Scan for the cell matching the given text and deliver its [X, Y] coordinate at center. 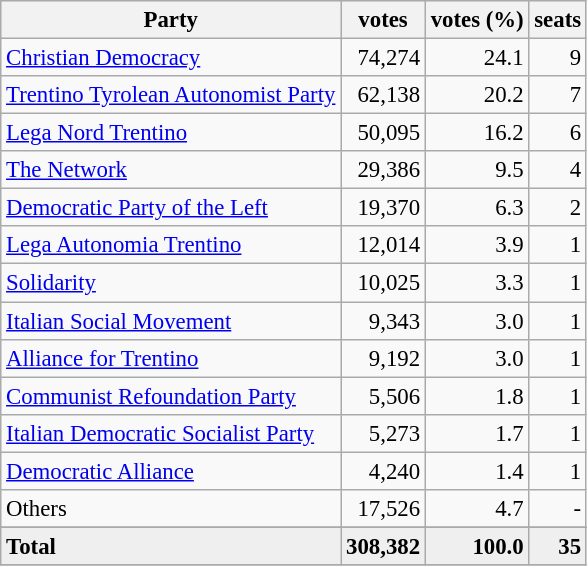
5,506 [384, 396]
29,386 [384, 170]
Alliance for Trentino [171, 358]
Solidarity [171, 283]
Lega Nord Trentino [171, 133]
votes [384, 20]
20.2 [477, 95]
votes (%) [477, 20]
Trentino Tyrolean Autonomist Party [171, 95]
6.3 [477, 208]
9,192 [384, 358]
62,138 [384, 95]
10,025 [384, 283]
1.8 [477, 396]
35 [558, 546]
12,014 [384, 245]
9 [558, 58]
16.2 [477, 133]
4.7 [477, 509]
74,274 [384, 58]
24.1 [477, 58]
4 [558, 170]
Italian Democratic Socialist Party [171, 433]
6 [558, 133]
9,343 [384, 321]
19,370 [384, 208]
50,095 [384, 133]
5,273 [384, 433]
1.4 [477, 471]
Communist Refoundation Party [171, 396]
3.9 [477, 245]
9.5 [477, 170]
Democratic Party of the Left [171, 208]
7 [558, 95]
3.3 [477, 283]
4,240 [384, 471]
Others [171, 509]
seats [558, 20]
308,382 [384, 546]
1.7 [477, 433]
Party [171, 20]
17,526 [384, 509]
Christian Democracy [171, 58]
Total [171, 546]
Italian Social Movement [171, 321]
- [558, 509]
Lega Autonomia Trentino [171, 245]
2 [558, 208]
Democratic Alliance [171, 471]
100.0 [477, 546]
The Network [171, 170]
